Return (X, Y) of the center of cell containing provided text 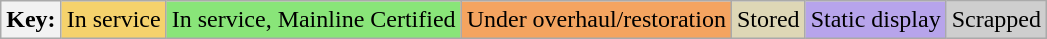
Stored (768, 20)
Scrapped (996, 20)
Key: (31, 20)
In service, Mainline Certified (314, 20)
Static display (876, 20)
Under overhaul/restoration (596, 20)
In service (114, 20)
